Search for the cell housing the specified text and yield its (X, Y) center coordinate. 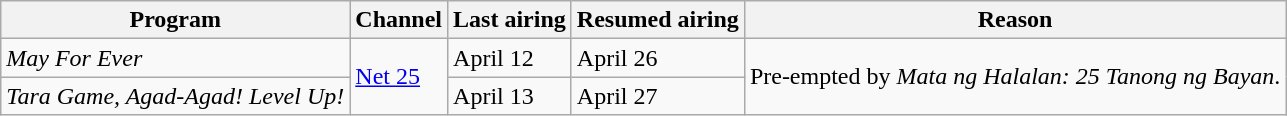
April 26 (658, 58)
Resumed airing (658, 20)
Last airing (510, 20)
Tara Game, Agad-Agad! Level Up! (176, 96)
Pre-empted by Mata ng Halalan: 25 Tanong ng Bayan. (1014, 77)
April 13 (510, 96)
Program (176, 20)
April 12 (510, 58)
Net 25 (399, 77)
Reason (1014, 20)
April 27 (658, 96)
May For Ever (176, 58)
Channel (399, 20)
